For the text-containing cell, return its midpoint in [X, Y] coordinate format. 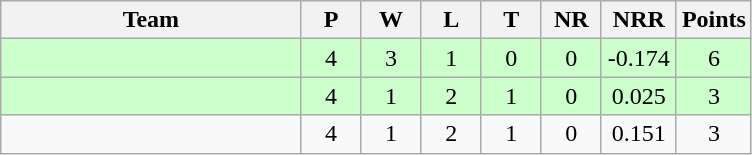
P [331, 20]
0.151 [638, 134]
Points [714, 20]
0.025 [638, 96]
W [391, 20]
NR [571, 20]
6 [714, 58]
NRR [638, 20]
-0.174 [638, 58]
Team [151, 20]
L [451, 20]
T [511, 20]
